Identify which cell holds the provided text, then report its [x, y] central coordinate. 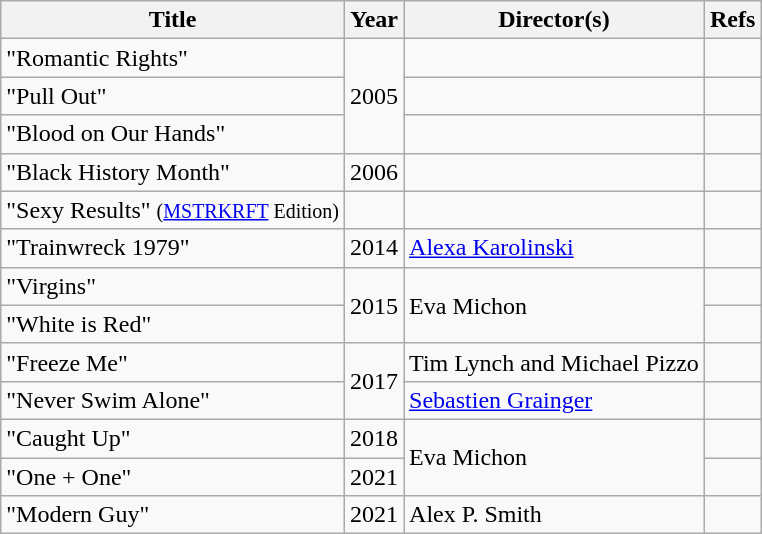
Director(s) [554, 20]
2006 [374, 172]
2018 [374, 438]
"White is Red" [173, 324]
"Freeze Me" [173, 362]
"Caught Up" [173, 438]
Tim Lynch and Michael Pizzo [554, 362]
"Modern Guy" [173, 515]
2015 [374, 305]
"Virgins" [173, 286]
Sebastien Grainger [554, 400]
"Never Swim Alone" [173, 400]
Refs [732, 20]
2005 [374, 96]
"Blood on Our Hands" [173, 134]
2017 [374, 381]
"Trainwreck 1979" [173, 248]
Alexa Karolinski [554, 248]
Alex P. Smith [554, 515]
Title [173, 20]
"One + One" [173, 477]
"Pull Out" [173, 96]
2014 [374, 248]
"Romantic Rights" [173, 58]
"Black History Month" [173, 172]
Year [374, 20]
"Sexy Results" (MSTRKRFT Edition) [173, 210]
